Locate the cell with the specified text and output its (x, y) center coordinate. 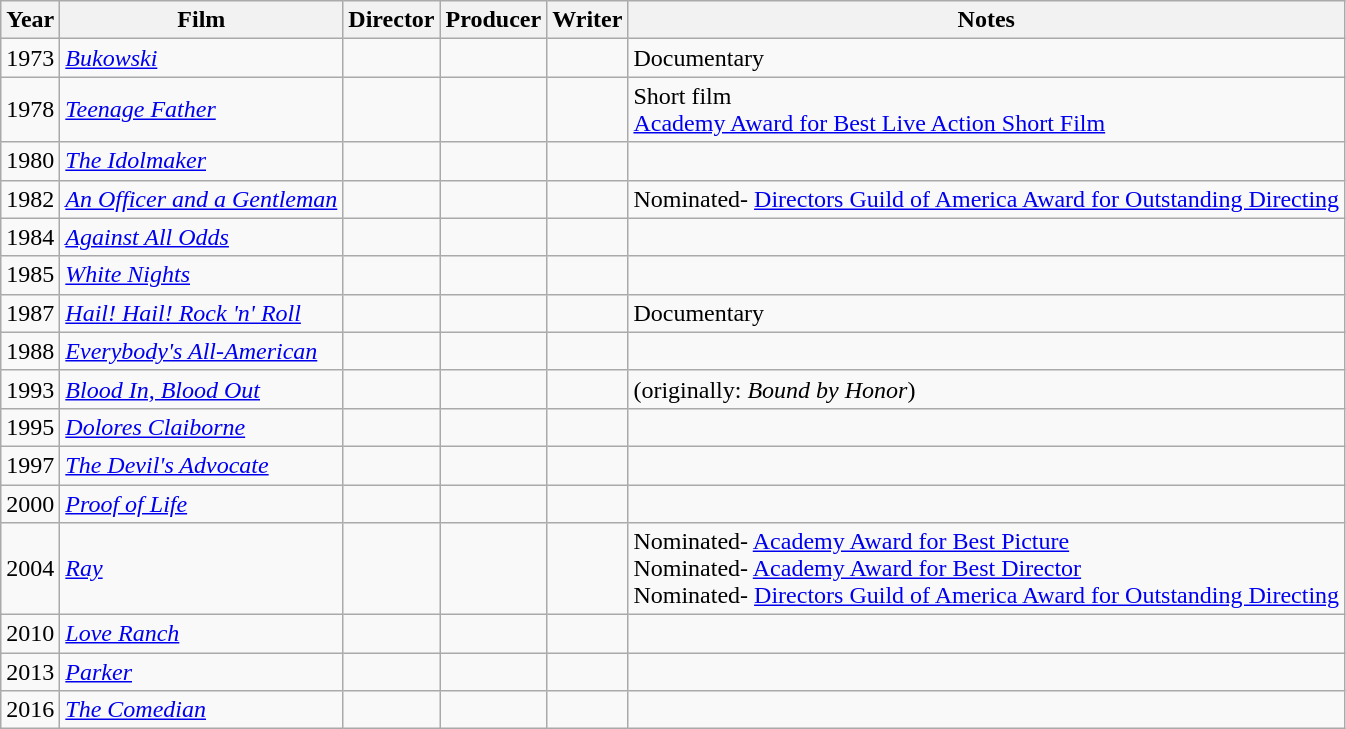
1973 (30, 58)
Everybody's All-American (202, 351)
1997 (30, 465)
Short film Academy Award for Best Live Action Short Film (986, 110)
1980 (30, 161)
Director (392, 20)
1984 (30, 237)
1978 (30, 110)
Nominated- Directors Guild of America Award for Outstanding Directing (986, 199)
Writer (588, 20)
1987 (30, 313)
Notes (986, 20)
Love Ranch (202, 634)
Parker (202, 672)
(originally: Bound by Honor) (986, 389)
The Devil's Advocate (202, 465)
1982 (30, 199)
An Officer and a Gentleman (202, 199)
Ray (202, 569)
2004 (30, 569)
The Idolmaker (202, 161)
2016 (30, 710)
1988 (30, 351)
Film (202, 20)
White Nights (202, 275)
The Comedian (202, 710)
Against All Odds (202, 237)
Hail! Hail! Rock 'n' Roll (202, 313)
Bukowski (202, 58)
Dolores Claiborne (202, 427)
Proof of Life (202, 503)
2000 (30, 503)
Producer (494, 20)
1993 (30, 389)
Blood In, Blood Out (202, 389)
2013 (30, 672)
1995 (30, 427)
Teenage Father (202, 110)
2010 (30, 634)
1985 (30, 275)
Year (30, 20)
